Scan for the cell matching the given text and deliver its (x, y) coordinate at center. 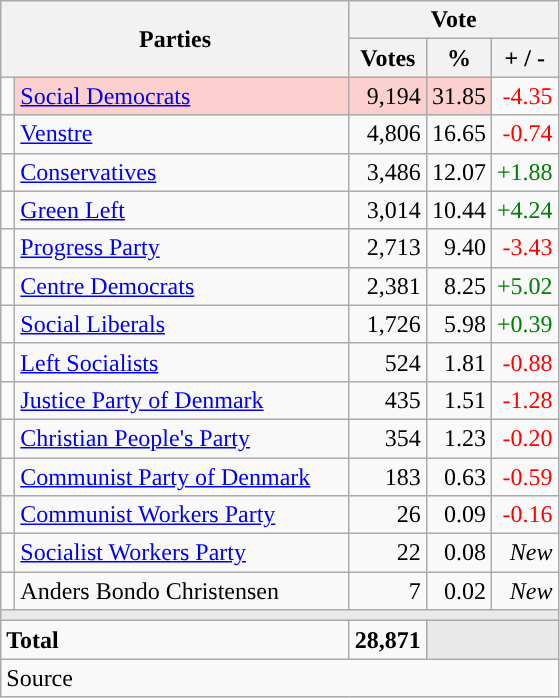
5.98 (458, 324)
7 (388, 591)
Socialist Workers Party (182, 553)
Conservatives (182, 172)
3,486 (388, 172)
% (458, 58)
3,014 (388, 210)
0.09 (458, 515)
-0.59 (524, 477)
-0.20 (524, 438)
1.51 (458, 400)
Communist Party of Denmark (182, 477)
1.23 (458, 438)
Anders Bondo Christensen (182, 591)
+0.39 (524, 324)
+1.88 (524, 172)
22 (388, 553)
Source (280, 678)
Vote (454, 20)
Centre Democrats (182, 286)
16.65 (458, 134)
8.25 (458, 286)
Social Democrats (182, 96)
28,871 (388, 640)
435 (388, 400)
183 (388, 477)
0.02 (458, 591)
-3.43 (524, 248)
31.85 (458, 96)
Venstre (182, 134)
-1.28 (524, 400)
26 (388, 515)
0.08 (458, 553)
-0.88 (524, 362)
-0.16 (524, 515)
9,194 (388, 96)
-0.74 (524, 134)
524 (388, 362)
Justice Party of Denmark (182, 400)
1.81 (458, 362)
4,806 (388, 134)
2,713 (388, 248)
+5.02 (524, 286)
Christian People's Party (182, 438)
354 (388, 438)
Progress Party (182, 248)
Parties (176, 39)
Left Socialists (182, 362)
9.40 (458, 248)
Social Liberals (182, 324)
1,726 (388, 324)
12.07 (458, 172)
2,381 (388, 286)
Total (176, 640)
+4.24 (524, 210)
10.44 (458, 210)
-4.35 (524, 96)
Votes (388, 58)
Communist Workers Party (182, 515)
0.63 (458, 477)
Green Left (182, 210)
+ / - (524, 58)
